Return [x, y] of the center of cell containing provided text 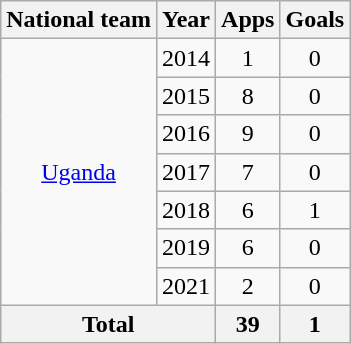
Apps [248, 20]
2014 [186, 58]
Goals [315, 20]
National team [79, 20]
9 [248, 134]
2017 [186, 172]
2 [248, 286]
2015 [186, 96]
Uganda [79, 172]
2019 [186, 248]
Total [108, 324]
2018 [186, 210]
7 [248, 172]
2021 [186, 286]
2016 [186, 134]
Year [186, 20]
8 [248, 96]
39 [248, 324]
